For the text-containing cell, return its midpoint in (x, y) coordinate format. 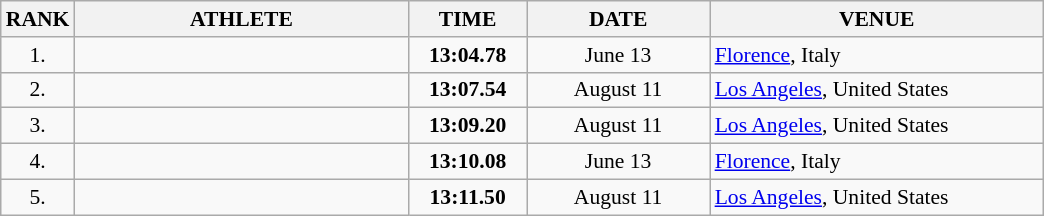
13:10.08 (468, 162)
3. (38, 126)
4. (38, 162)
13:07.54 (468, 90)
RANK (38, 19)
ATHLETE (241, 19)
13:04.78 (468, 55)
2. (38, 90)
TIME (468, 19)
13:11.50 (468, 197)
VENUE (877, 19)
5. (38, 197)
DATE (618, 19)
1. (38, 55)
13:09.20 (468, 126)
